Return the [X, Y] coordinate for the center point of the cell that contains the specified text.  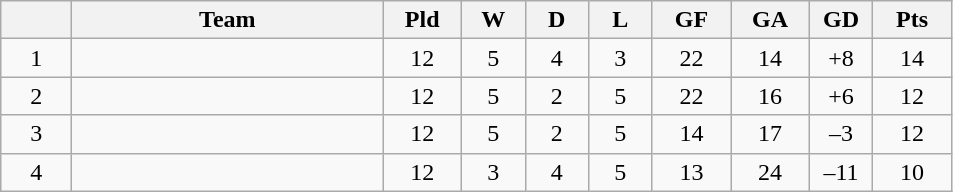
24 [770, 172]
–3 [841, 134]
+6 [841, 96]
Team [228, 20]
GA [770, 20]
GD [841, 20]
GF [692, 20]
Pld [422, 20]
13 [692, 172]
D [557, 20]
1 [36, 58]
17 [770, 134]
–11 [841, 172]
Pts [912, 20]
+8 [841, 58]
16 [770, 96]
W [493, 20]
10 [912, 172]
L [621, 20]
